Provide the [x, y] coordinate of the cell's center where the given text is located.  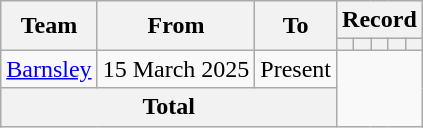
Present [296, 69]
To [296, 26]
Total [169, 107]
From [176, 26]
Team [49, 26]
Record [380, 20]
15 March 2025 [176, 69]
Barnsley [49, 69]
